Find where the given text appears and provide that cell's center as (X, Y) coordinate. 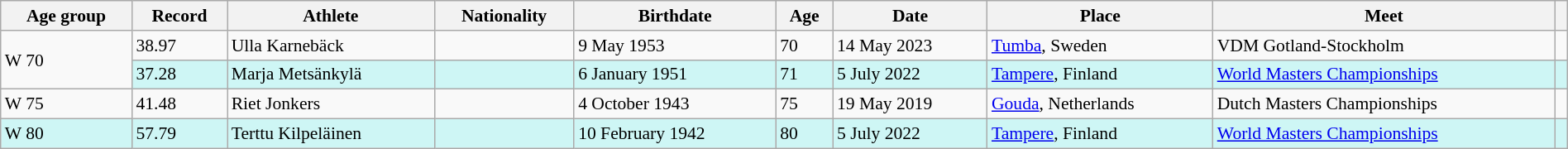
Marja Metsänkylä (331, 74)
W 80 (66, 134)
Birthdate (675, 16)
Meet (1384, 16)
Nationality (504, 16)
9 May 1953 (675, 46)
75 (804, 104)
37.28 (179, 74)
VDM Gotland-Stockholm (1384, 46)
Athlete (331, 16)
Terttu Kilpeläinen (331, 134)
80 (804, 134)
6 January 1951 (675, 74)
Dutch Masters Championships (1384, 104)
Age (804, 16)
W 75 (66, 104)
Riet Jonkers (331, 104)
Record (179, 16)
57.79 (179, 134)
10 February 1942 (675, 134)
41.48 (179, 104)
W 70 (66, 60)
Date (910, 16)
38.97 (179, 46)
70 (804, 46)
Ulla Karnebäck (331, 46)
14 May 2023 (910, 46)
71 (804, 74)
Tumba, Sweden (1100, 46)
4 October 1943 (675, 104)
Gouda, Netherlands (1100, 104)
Age group (66, 16)
19 May 2019 (910, 104)
Place (1100, 16)
